Output the (x, y) coordinate of the center of the cell containing the given text.  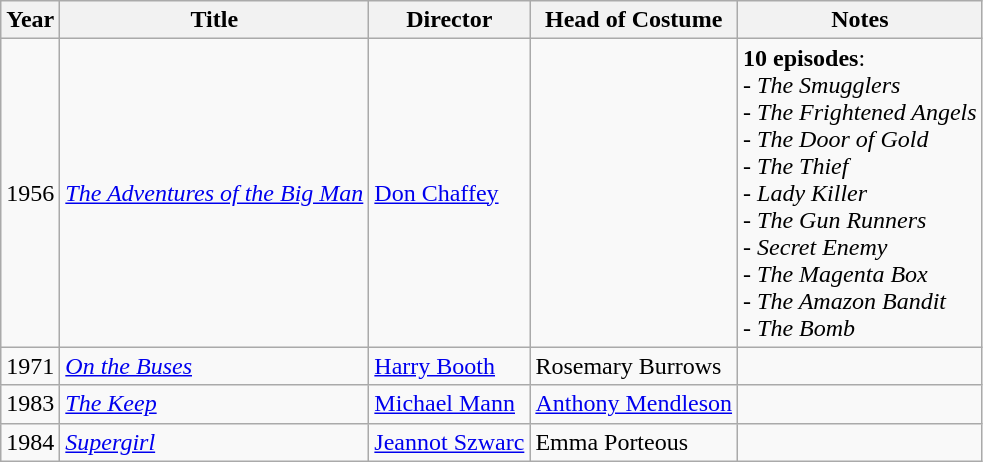
Harry Booth (450, 366)
Michael Mann (450, 404)
Rosemary Burrows (634, 366)
Director (450, 20)
Supergirl (214, 442)
Emma Porteous (634, 442)
1983 (30, 404)
Jeannot Szwarc (450, 442)
1956 (30, 193)
1984 (30, 442)
The Keep (214, 404)
Anthony Mendleson (634, 404)
Year (30, 20)
Head of Costume (634, 20)
The Adventures of the Big Man (214, 193)
1971 (30, 366)
Title (214, 20)
On the Buses (214, 366)
Notes (860, 20)
Don Chaffey (450, 193)
